Output the [X, Y] coordinate of the center of the cell containing the given text.  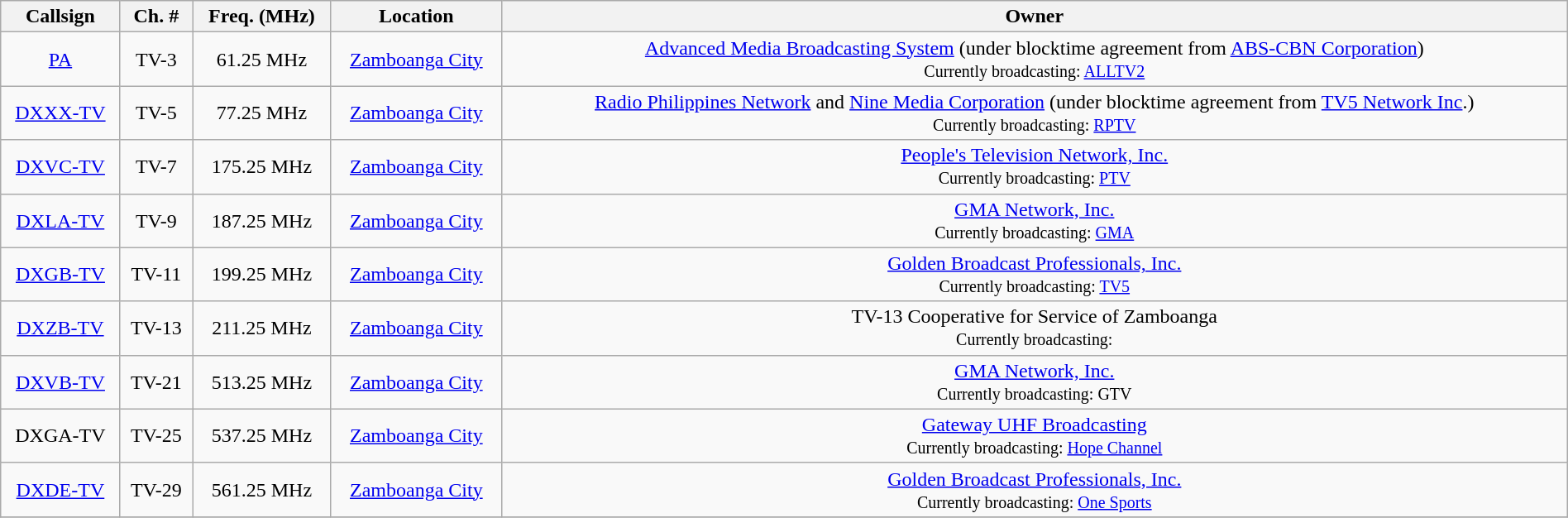
TV-11 [155, 275]
Freq. (MHz) [262, 17]
Owner [1034, 17]
Golden Broadcast Professionals, Inc.Currently broadcasting: One Sports [1034, 490]
211.25 MHz [262, 328]
187.25 MHz [262, 220]
77.25 MHz [262, 113]
Radio Philippines Network and Nine Media Corporation (under blocktime agreement from TV5 Network Inc.)Currently broadcasting: RPTV [1034, 113]
199.25 MHz [262, 275]
PA [60, 60]
TV-25 [155, 435]
Location [416, 17]
GMA Network, Inc.Currently broadcasting: GTV [1034, 382]
TV-9 [155, 220]
DXLA-TV [60, 220]
DXZB-TV [60, 328]
513.25 MHz [262, 382]
61.25 MHz [262, 60]
TV-7 [155, 167]
People's Television Network, Inc.Currently broadcasting: PTV [1034, 167]
DXDE-TV [60, 490]
TV-13 Cooperative for Service of ZamboangaCurrently broadcasting: [1034, 328]
Ch. # [155, 17]
DXXX-TV [60, 113]
175.25 MHz [262, 167]
DXVC-TV [60, 167]
561.25 MHz [262, 490]
Gateway UHF BroadcastingCurrently broadcasting: Hope Channel [1034, 435]
DXGA-TV [60, 435]
TV-13 [155, 328]
DXVB-TV [60, 382]
537.25 MHz [262, 435]
TV-5 [155, 113]
TV-3 [155, 60]
DXGB-TV [60, 275]
TV-29 [155, 490]
Advanced Media Broadcasting System (under blocktime agreement from ABS-CBN Corporation)Currently broadcasting: ALLTV2 [1034, 60]
Golden Broadcast Professionals, Inc.Currently broadcasting: TV5 [1034, 275]
TV-21 [155, 382]
Callsign [60, 17]
GMA Network, Inc.Currently broadcasting: GMA [1034, 220]
